Find where the given text appears and provide that cell's center as (X, Y) coordinate. 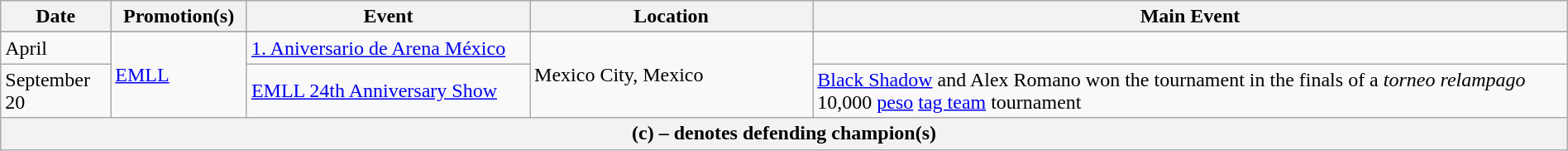
Location (672, 17)
April (56, 48)
Event (388, 17)
Black Shadow and Alex Romano won the tournament in the finals of a torneo relampago 10,000 peso tag team tournament (1191, 91)
1. Aniversario de Arena México (388, 48)
Main Event (1191, 17)
September 20 (56, 91)
(c) – denotes defending champion(s) (784, 134)
EMLL 24th Anniversary Show (388, 91)
Mexico City, Mexico (672, 75)
Promotion(s) (179, 17)
EMLL (179, 75)
Date (56, 17)
